Search for the cell housing the specified text and yield its [x, y] center coordinate. 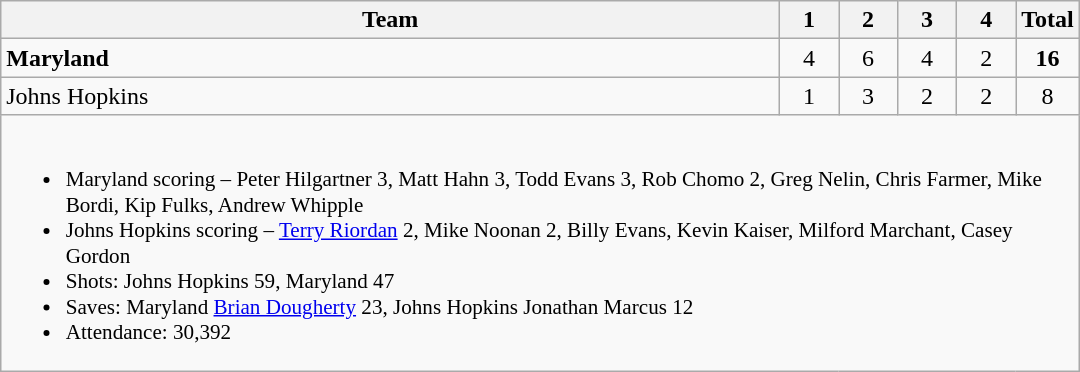
6 [868, 58]
16 [1048, 58]
Maryland [390, 58]
8 [1048, 96]
Total [1048, 20]
Johns Hopkins [390, 96]
Team [390, 20]
